Identify which cell holds the provided text, then report its [x, y] central coordinate. 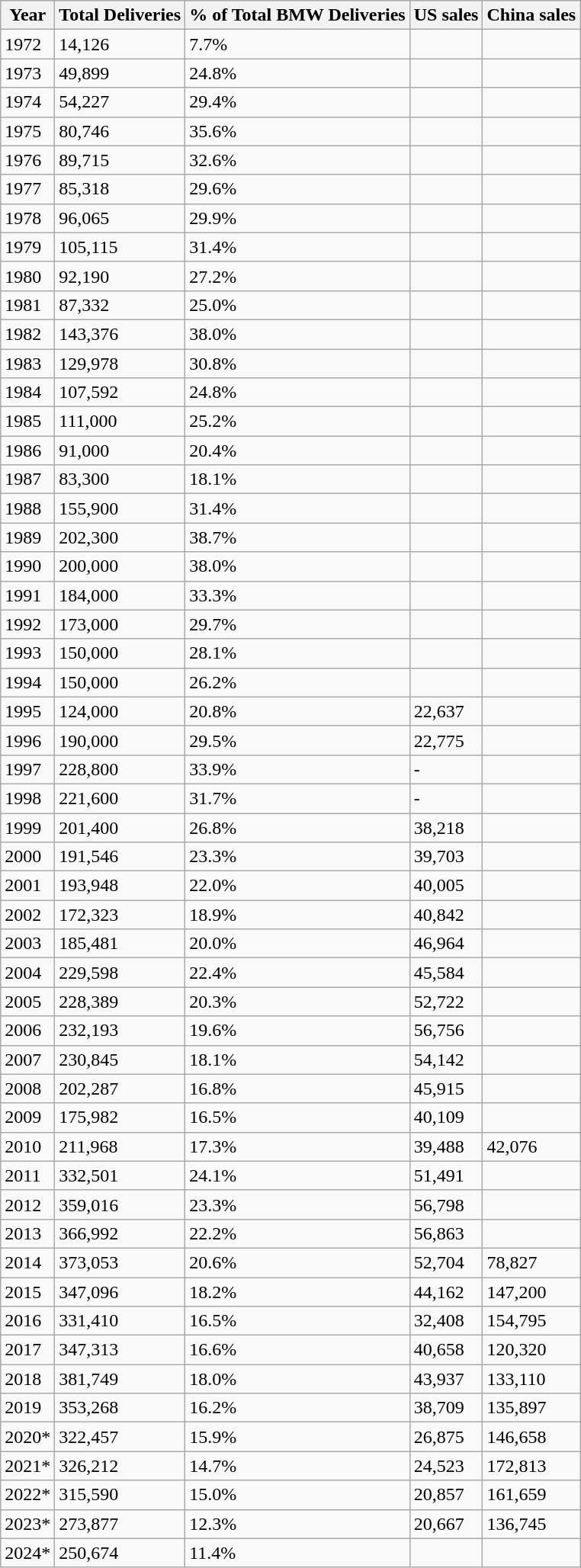
129,978 [120, 364]
32,408 [446, 1321]
173,000 [120, 624]
40,842 [446, 915]
229,598 [120, 973]
51,491 [446, 1175]
38,218 [446, 827]
56,863 [446, 1233]
29.4% [297, 102]
1972 [27, 44]
31.7% [297, 798]
136,745 [531, 1524]
1993 [27, 653]
% of Total BMW Deliveries [297, 15]
Total Deliveries [120, 15]
2006 [27, 1031]
1994 [27, 682]
85,318 [120, 189]
172,813 [531, 1466]
2018 [27, 1379]
38.7% [297, 537]
83,300 [120, 479]
26,875 [446, 1437]
190,000 [120, 740]
2009 [27, 1117]
2001 [27, 886]
25.2% [297, 422]
42,076 [531, 1146]
12.3% [297, 1524]
1982 [27, 334]
2008 [27, 1089]
33.3% [297, 595]
326,212 [120, 1466]
16.8% [297, 1089]
29.9% [297, 218]
22,637 [446, 711]
16.6% [297, 1350]
29.5% [297, 740]
175,982 [120, 1117]
191,546 [120, 857]
39,703 [446, 857]
105,115 [120, 247]
2011 [27, 1175]
2005 [27, 1002]
14.7% [297, 1466]
120,320 [531, 1350]
1980 [27, 276]
1996 [27, 740]
155,900 [120, 508]
18.0% [297, 1379]
202,300 [120, 537]
39,488 [446, 1146]
2017 [27, 1350]
26.8% [297, 827]
28.1% [297, 653]
96,065 [120, 218]
2021* [27, 1466]
2019 [27, 1408]
1995 [27, 711]
2012 [27, 1204]
331,410 [120, 1321]
40,005 [446, 886]
147,200 [531, 1292]
1988 [27, 508]
7.7% [297, 44]
40,109 [446, 1117]
1981 [27, 305]
16.2% [297, 1408]
172,323 [120, 915]
38,709 [446, 1408]
1977 [27, 189]
US sales [446, 15]
373,053 [120, 1262]
20,667 [446, 1524]
29.7% [297, 624]
89,715 [120, 160]
92,190 [120, 276]
2016 [27, 1321]
1998 [27, 798]
20.3% [297, 1002]
1992 [27, 624]
135,897 [531, 1408]
273,877 [120, 1524]
20.8% [297, 711]
25.0% [297, 305]
22.2% [297, 1233]
232,193 [120, 1031]
1978 [27, 218]
1991 [27, 595]
211,968 [120, 1146]
22.4% [297, 973]
1983 [27, 364]
366,992 [120, 1233]
2013 [27, 1233]
2020* [27, 1437]
20.6% [297, 1262]
35.6% [297, 131]
15.0% [297, 1495]
1974 [27, 102]
91,000 [120, 451]
20.4% [297, 451]
111,000 [120, 422]
228,800 [120, 769]
322,457 [120, 1437]
315,590 [120, 1495]
347,096 [120, 1292]
250,674 [120, 1553]
1975 [27, 131]
52,722 [446, 1002]
347,313 [120, 1350]
27.2% [297, 276]
332,501 [120, 1175]
201,400 [120, 827]
Year [27, 15]
22,775 [446, 740]
11.4% [297, 1553]
87,332 [120, 305]
202,287 [120, 1089]
1999 [27, 827]
143,376 [120, 334]
45,915 [446, 1089]
78,827 [531, 1262]
43,937 [446, 1379]
1985 [27, 422]
56,798 [446, 1204]
1979 [27, 247]
2000 [27, 857]
184,000 [120, 595]
1987 [27, 479]
20.0% [297, 944]
1989 [27, 537]
200,000 [120, 566]
20,857 [446, 1495]
161,659 [531, 1495]
18.9% [297, 915]
193,948 [120, 886]
230,845 [120, 1060]
381,749 [120, 1379]
2023* [27, 1524]
22.0% [297, 886]
24.1% [297, 1175]
1984 [27, 393]
18.2% [297, 1292]
14,126 [120, 44]
124,000 [120, 711]
2004 [27, 973]
40,658 [446, 1350]
19.6% [297, 1031]
221,600 [120, 798]
1973 [27, 73]
China sales [531, 15]
146,658 [531, 1437]
359,016 [120, 1204]
2022* [27, 1495]
1990 [27, 566]
54,227 [120, 102]
24,523 [446, 1466]
1997 [27, 769]
353,268 [120, 1408]
1976 [27, 160]
154,795 [531, 1321]
2007 [27, 1060]
2002 [27, 915]
26.2% [297, 682]
44,162 [446, 1292]
185,481 [120, 944]
56,756 [446, 1031]
107,592 [120, 393]
2003 [27, 944]
80,746 [120, 131]
2010 [27, 1146]
2015 [27, 1292]
228,389 [120, 1002]
30.8% [297, 364]
52,704 [446, 1262]
29.6% [297, 189]
46,964 [446, 944]
17.3% [297, 1146]
133,110 [531, 1379]
49,899 [120, 73]
32.6% [297, 160]
33.9% [297, 769]
45,584 [446, 973]
2024* [27, 1553]
2014 [27, 1262]
54,142 [446, 1060]
1986 [27, 451]
15.9% [297, 1437]
